For the text-containing cell, return its midpoint in (X, Y) coordinate format. 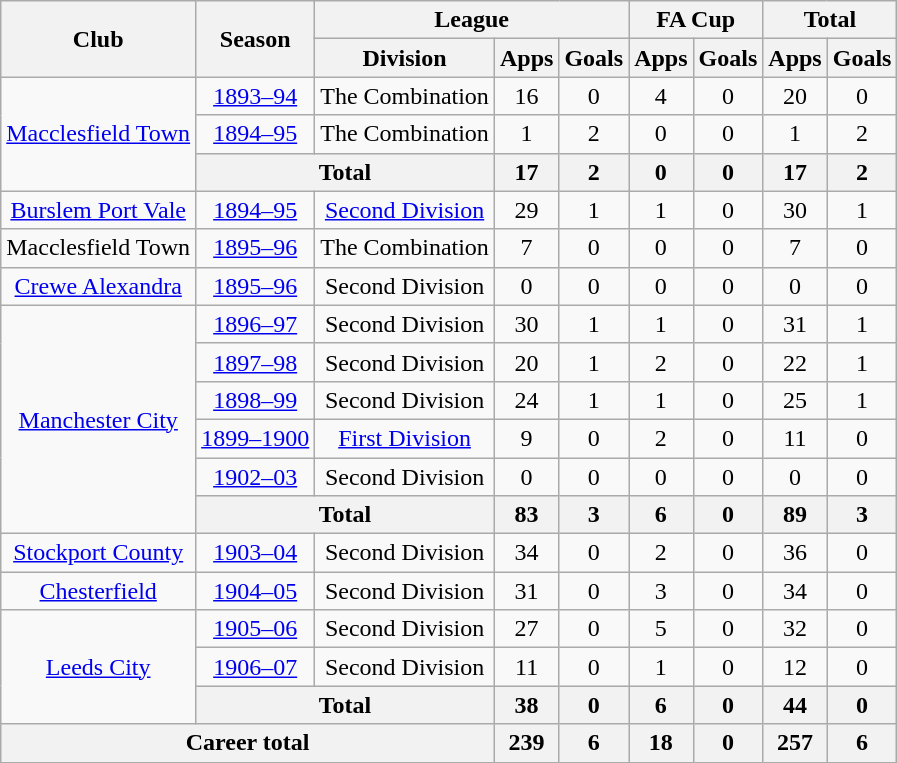
4 (661, 96)
9 (526, 438)
1902–03 (256, 477)
Crewe Alexandra (98, 286)
FA Cup (696, 20)
1897–98 (256, 362)
Career total (248, 743)
1898–99 (256, 400)
22 (795, 362)
Season (256, 39)
Burslem Port Vale (98, 210)
1906–07 (256, 667)
239 (526, 743)
1904–05 (256, 591)
1899–1900 (256, 438)
29 (526, 210)
1905–06 (256, 629)
32 (795, 629)
44 (795, 705)
27 (526, 629)
36 (795, 553)
Stockport County (98, 553)
89 (795, 515)
Club (98, 39)
First Division (405, 438)
League (472, 20)
Leeds City (98, 667)
Division (405, 58)
5 (661, 629)
Chesterfield (98, 591)
25 (795, 400)
1903–04 (256, 553)
257 (795, 743)
18 (661, 743)
38 (526, 705)
1893–94 (256, 96)
24 (526, 400)
1896–97 (256, 324)
16 (526, 96)
12 (795, 667)
83 (526, 515)
Manchester City (98, 419)
